Locate the cell with the specified text and output its [X, Y] center coordinate. 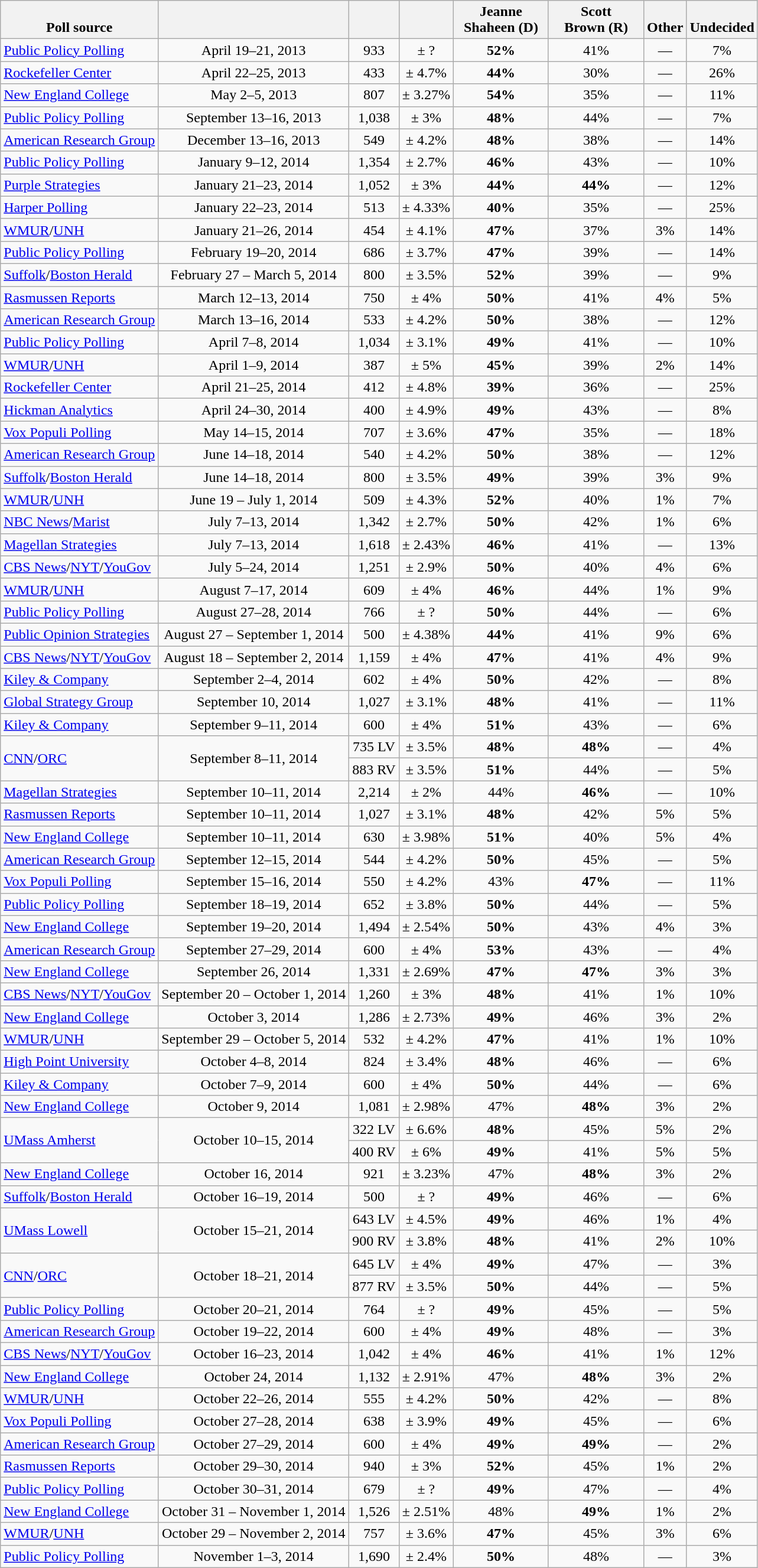
1,286 [374, 1016]
750 [374, 297]
609 [374, 589]
883 RV [374, 770]
± 2.54% [426, 927]
October 15–21, 2014 [254, 1230]
757 [374, 1534]
Undecided [722, 20]
Public Opinion Strategies [79, 634]
630 [374, 837]
± 2.4% [426, 1556]
October 20–21, 2014 [254, 1309]
36% [596, 387]
January 21–23, 2014 [254, 185]
± 2.73% [426, 1016]
High Point University [79, 1062]
April 22–25, 2013 [254, 73]
October 29–30, 2014 [254, 1466]
October 18–21, 2014 [254, 1275]
1,038 [374, 118]
September 10, 2014 [254, 702]
October 3, 2014 [254, 1016]
± 4.38% [426, 634]
30% [596, 73]
NBC News/Marist [79, 522]
± 2.51% [426, 1511]
513 [374, 207]
January 9–12, 2014 [254, 162]
764 [374, 1309]
± 6% [426, 1152]
387 [374, 365]
September 9–11, 2014 [254, 725]
± 3.9% [426, 1422]
June 19 – July 1, 2014 [254, 500]
ScottBrown (R) [596, 20]
877 RV [374, 1286]
UMass Lowell [79, 1230]
1,342 [374, 522]
October 4–8, 2014 [254, 1062]
January 21–26, 2014 [254, 230]
± 3.23% [426, 1174]
August 7–17, 2014 [254, 589]
± 4.1% [426, 230]
UMass Amherst [79, 1140]
1,159 [374, 657]
September 12–15, 2014 [254, 859]
707 [374, 432]
October 30–31, 2014 [254, 1489]
January 22–23, 2014 [254, 207]
± 4.5% [426, 1219]
26% [722, 73]
679 [374, 1489]
686 [374, 252]
1,526 [374, 1511]
September 29 – October 5, 2014 [254, 1039]
1,494 [374, 927]
September 26, 2014 [254, 972]
933 [374, 50]
602 [374, 680]
± 2.69% [426, 972]
± 4.33% [426, 207]
September 2–4, 2014 [254, 680]
JeanneShaheen (D) [501, 20]
± 5% [426, 365]
54% [501, 95]
1,034 [374, 343]
September 18–19, 2014 [254, 904]
± 3.4% [426, 1062]
May 14–15, 2014 [254, 432]
1,042 [374, 1354]
October 27–28, 2014 [254, 1422]
± 3.98% [426, 837]
± 2.91% [426, 1377]
± 2% [426, 792]
August 27–28, 2014 [254, 612]
921 [374, 1174]
May 2–5, 2013 [254, 95]
April 21–25, 2014 [254, 387]
July 5–24, 2014 [254, 567]
± 2.43% [426, 545]
1,251 [374, 567]
April 24–30, 2014 [254, 410]
Hickman Analytics [79, 410]
Poll source [79, 20]
53% [501, 949]
± 4.3% [426, 500]
± 2.98% [426, 1107]
October 9, 2014 [254, 1107]
412 [374, 387]
766 [374, 612]
555 [374, 1399]
900 RV [374, 1241]
Other [665, 20]
Harper Polling [79, 207]
400 RV [374, 1152]
August 18 – September 2, 2014 [254, 657]
October 16, 2014 [254, 1174]
37% [596, 230]
October 31 – November 1, 2014 [254, 1511]
September 20 – October 1, 2014 [254, 994]
± 4.8% [426, 387]
February 19–20, 2014 [254, 252]
March 13–16, 2014 [254, 320]
2,214 [374, 792]
± 6.6% [426, 1129]
October 16–19, 2014 [254, 1197]
October 16–23, 2014 [254, 1354]
September 15–16, 2014 [254, 882]
1,081 [374, 1107]
509 [374, 500]
533 [374, 320]
13% [722, 545]
544 [374, 859]
540 [374, 455]
645 LV [374, 1264]
September 19–20, 2014 [254, 927]
April 1–9, 2014 [254, 365]
454 [374, 230]
532 [374, 1039]
October 19–22, 2014 [254, 1331]
± 4.7% [426, 73]
549 [374, 140]
322 LV [374, 1129]
1,132 [374, 1377]
September 27–29, 2014 [254, 949]
October 7–9, 2014 [254, 1084]
October 27–29, 2014 [254, 1444]
March 12–13, 2014 [254, 297]
October 24, 2014 [254, 1377]
643 LV [374, 1219]
1,690 [374, 1556]
December 13–16, 2013 [254, 140]
October 10–15, 2014 [254, 1140]
652 [374, 904]
February 27 – March 5, 2014 [254, 275]
735 LV [374, 747]
April 7–8, 2014 [254, 343]
August 27 – September 1, 2014 [254, 634]
1,331 [374, 972]
433 [374, 73]
Purple Strategies [79, 185]
1,260 [374, 994]
October 22–26, 2014 [254, 1399]
1,052 [374, 185]
October 29 – November 2, 2014 [254, 1534]
1,618 [374, 545]
November 1–3, 2014 [254, 1556]
± 2.9% [426, 567]
940 [374, 1466]
807 [374, 95]
April 19–21, 2013 [254, 50]
638 [374, 1422]
Global Strategy Group [79, 702]
18% [722, 432]
1,354 [374, 162]
824 [374, 1062]
± 4.9% [426, 410]
400 [374, 410]
September 8–11, 2014 [254, 758]
September 13–16, 2013 [254, 118]
± 3.7% [426, 252]
550 [374, 882]
± 3.27% [426, 95]
